Detect which cell encompasses the target text, then output its (X, Y) center coordinate. 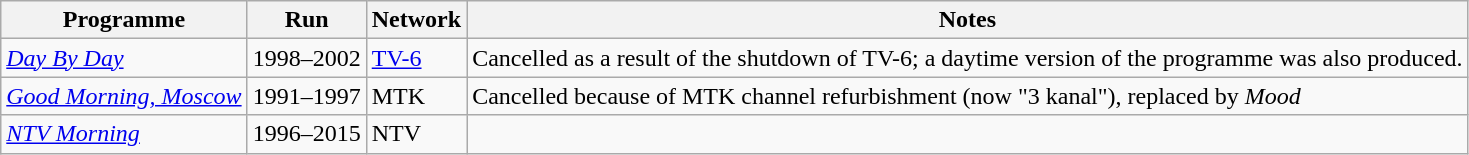
Network (416, 20)
TV-6 (416, 58)
MTK (416, 96)
1991–1997 (306, 96)
NTV Morning (124, 134)
Day By Day (124, 58)
Programme (124, 20)
1996–2015 (306, 134)
Cancelled because of MTK channel refurbishment (now "3 kanal"), replaced by Mood (968, 96)
NTV (416, 134)
Good Morning, Moscow (124, 96)
Run (306, 20)
1998–2002 (306, 58)
Notes (968, 20)
Cancelled as a result of the shutdown of TV-6; a daytime version of the programme was also produced. (968, 58)
